Determine the (X, Y) coordinate at the center of the cell enclosing the given text.  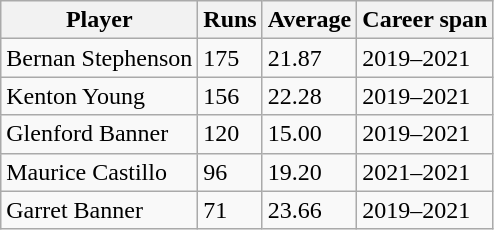
Average (310, 20)
21.87 (310, 58)
19.20 (310, 172)
Glenford Banner (100, 134)
120 (230, 134)
23.66 (310, 210)
15.00 (310, 134)
2021–2021 (425, 172)
71 (230, 210)
175 (230, 58)
156 (230, 96)
Maurice Castillo (100, 172)
Kenton Young (100, 96)
96 (230, 172)
Runs (230, 20)
Bernan Stephenson (100, 58)
Career span (425, 20)
Garret Banner (100, 210)
22.28 (310, 96)
Player (100, 20)
